Determine the (X, Y) coordinate at the center of the cell enclosing the given text.  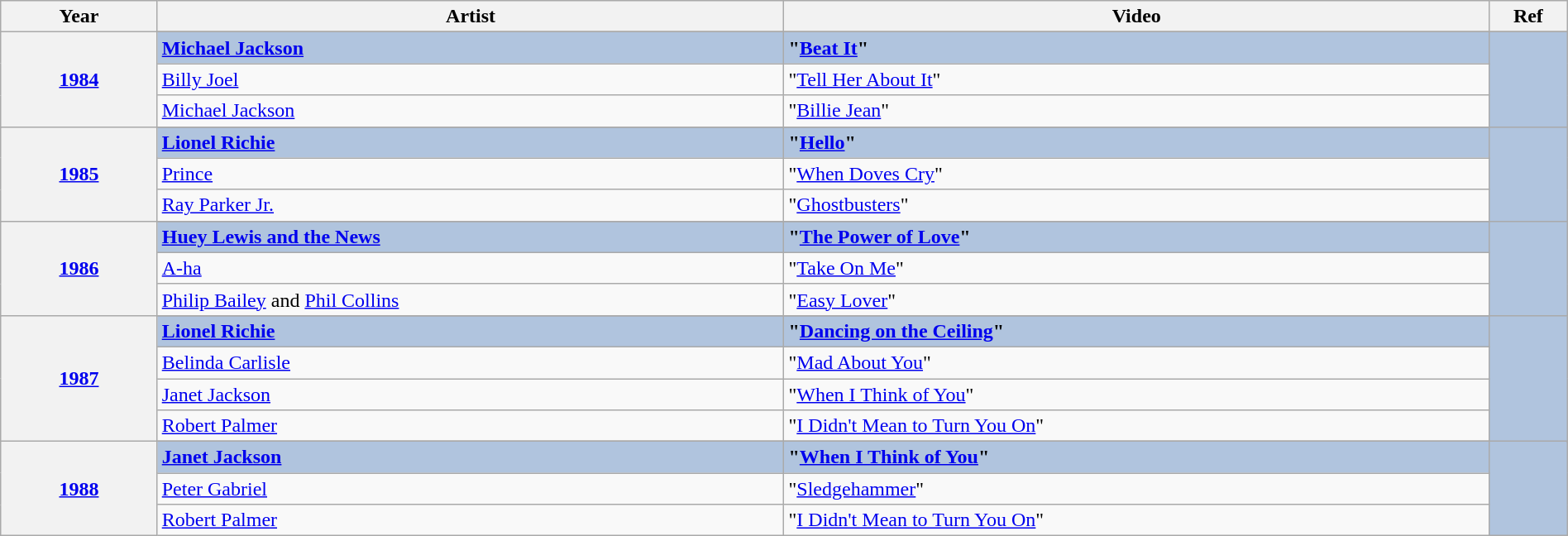
Belinda Carlisle (471, 362)
1988 (79, 489)
1987 (79, 378)
"Hello" (1136, 142)
"Beat It" (1136, 48)
"When Doves Cry" (1136, 174)
Ref (1528, 17)
"Take On Me" (1136, 268)
"Sledgehammer" (1136, 489)
Video (1136, 17)
Ray Parker Jr. (471, 205)
Billy Joel (471, 79)
Peter Gabriel (471, 489)
Huey Lewis and the News (471, 237)
"Mad About You" (1136, 362)
A-ha (471, 268)
Year (79, 17)
"Ghostbusters" (1136, 205)
1985 (79, 174)
"Dancing on the Ceiling" (1136, 331)
1986 (79, 268)
1984 (79, 79)
"Easy Lover" (1136, 299)
"The Power of Love" (1136, 237)
Artist (471, 17)
"Tell Her About It" (1136, 79)
Prince (471, 174)
"Billie Jean" (1136, 111)
Philip Bailey and Phil Collins (471, 299)
